Identify which cell holds the provided text, then report its (x, y) central coordinate. 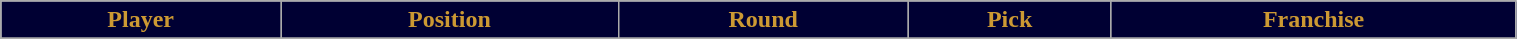
Round (763, 20)
Position (450, 20)
Pick (1010, 20)
Franchise (1314, 20)
Player (141, 20)
